Return [X, Y] of the center of cell containing provided text 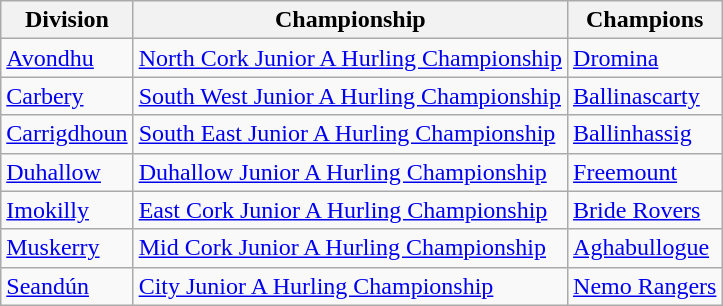
Ballinhassig [645, 134]
Muskerry [67, 248]
Imokilly [67, 210]
Carrigdhoun [67, 134]
Seandún [67, 286]
Dromina [645, 58]
Bride Rovers [645, 210]
Duhallow Junior A Hurling Championship [350, 172]
Championship [350, 20]
Champions [645, 20]
Mid Cork Junior A Hurling Championship [350, 248]
Carbery [67, 96]
Avondhu [67, 58]
Freemount [645, 172]
Duhallow [67, 172]
North Cork Junior A Hurling Championship [350, 58]
Nemo Rangers [645, 286]
Division [67, 20]
Ballinascarty [645, 96]
Aghabullogue [645, 248]
City Junior A Hurling Championship [350, 286]
South West Junior A Hurling Championship [350, 96]
East Cork Junior A Hurling Championship [350, 210]
South East Junior A Hurling Championship [350, 134]
